Output the [x, y] coordinate of the center of the cell containing the given text.  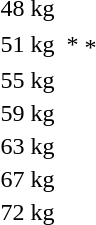
* [72, 44]
